Output the [X, Y] coordinate of the center of the cell containing the given text.  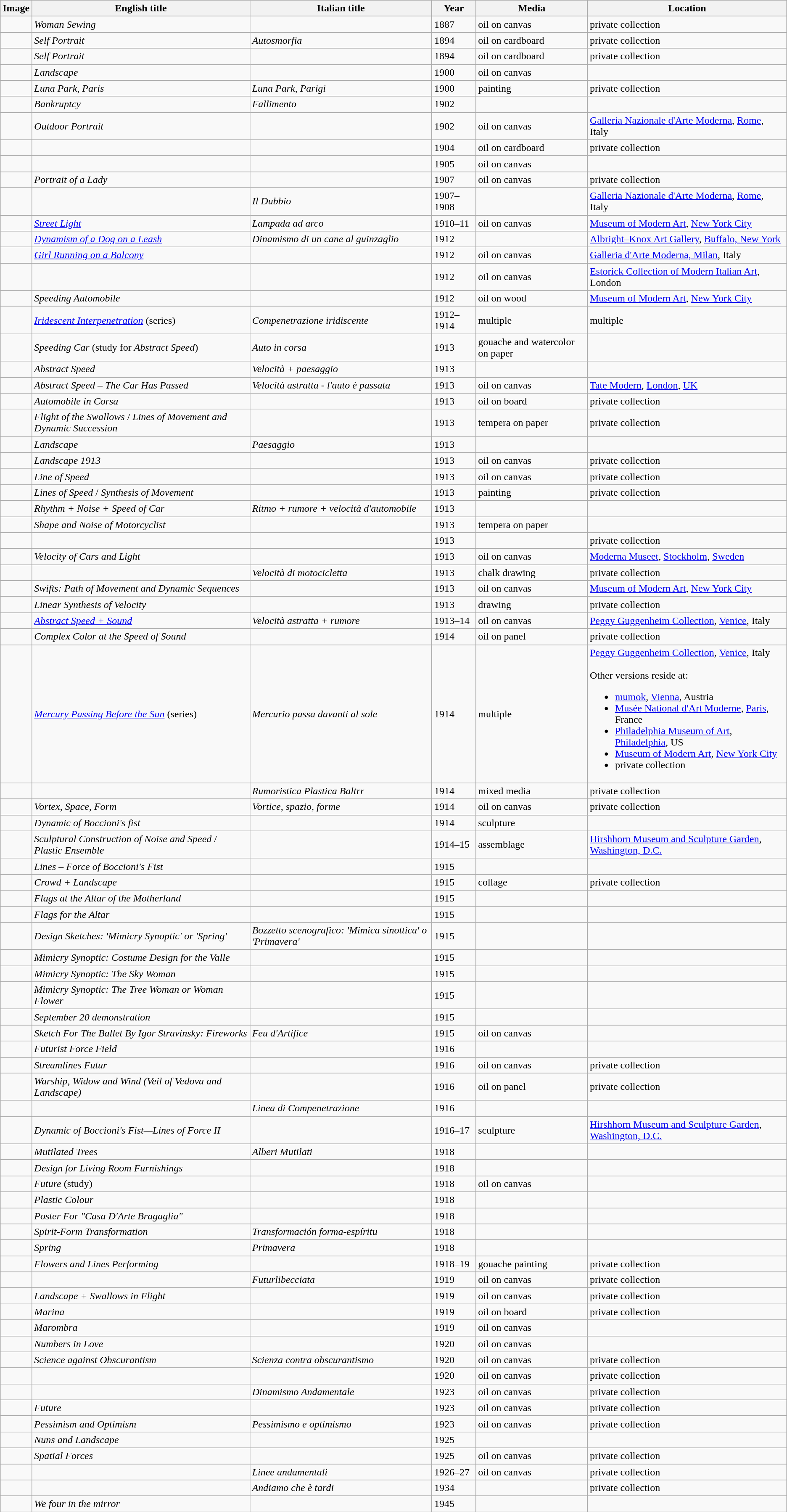
Abstract Speed – The Car Has Passed [141, 385]
Girl Running on a Balcony [141, 255]
Mercurio passa davanti al sole [341, 714]
Luna Park, Paris [141, 88]
Pessimism and Optimism [141, 1424]
gouache and watercolor on paper [532, 347]
Location [687, 8]
Spring [141, 1248]
Bozzetto scenografico: 'Mimica sinottica' o 'Primavera' [341, 936]
Mutilated Trees [141, 1152]
1907 [454, 180]
Line of Speed [141, 476]
Luna Park, Parigi [341, 88]
Ritmo + rumore + velocità d'automobile [341, 508]
Marombra [141, 1328]
Street Light [141, 223]
Landscape + Swallows in Flight [141, 1296]
Flight of the Swallows / Lines of Movement and Dynamic Succession [141, 423]
Speeding Automobile [141, 299]
Pessimismo e optimismo [341, 1424]
mixed media [532, 791]
Vortice, spazio, forme [341, 807]
Speeding Car (study for Abstract Speed) [141, 347]
1926–27 [454, 1472]
Velocità astratta + rumore [341, 621]
Design for Living Room Furnishings [141, 1168]
oil on wood [532, 299]
Abstract Speed + Sound [141, 621]
Mercury Passing Before the Sun (series) [141, 714]
drawing [532, 605]
Outdoor Portrait [141, 126]
Bankruptcy [141, 104]
Numbers in Love [141, 1344]
Flags for the Altar [141, 915]
collage [532, 882]
Andiamo che è tardi [341, 1488]
Alberi Mutilati [341, 1152]
Dynamism of a Dog on a Leash [141, 239]
Galleria d'Arte Moderna, Milan, Italy [687, 255]
Sculptural Construction of Noise and Speed / Plastic Ensemble [141, 844]
Portrait of a Lady [141, 180]
Velocity of Cars and Light [141, 557]
Media [532, 8]
Flags at the Altar of the Motherland [141, 898]
Futurist Force Field [141, 1049]
Landscape 1913 [141, 460]
Design Sketches: 'Mimicry Synoptic' or 'Spring' [141, 936]
Velocità + paesaggio [341, 369]
Estorick Collection of Modern Italian Art, London [687, 277]
Fallimento [341, 104]
Rumoristica Plastica Baltrr [341, 791]
Marina [141, 1312]
Italian title [341, 8]
1913–14 [454, 621]
1907–1908 [454, 201]
Dinamismo di un cane al guinzaglio [341, 239]
Automobile in Corsa [141, 401]
chalk drawing [532, 573]
Science against Obscurantism [141, 1360]
Primavera [341, 1248]
Linear Synthesis of Velocity [141, 605]
Vortex, Space, Form [141, 807]
Shape and Noise of Motorcyclist [141, 524]
Feu d'Artifice [341, 1033]
Velocità di motocicletta [341, 573]
Compenetrazione iridiscente [341, 320]
Mimicry Synoptic: The Sky Woman [141, 974]
Crowd + Landscape [141, 882]
1912–1914 [454, 320]
Paesaggio [341, 444]
Peggy Guggenheim Collection, Venice, Italy [687, 621]
1918–19 [454, 1264]
September 20 demonstration [141, 1017]
Nuns and Landscape [141, 1440]
Streamlines Futur [141, 1065]
Moderna Museet, Stockholm, Sweden [687, 557]
1934 [454, 1488]
Year [454, 8]
Future [141, 1408]
Complex Color at the Speed of Sound [141, 637]
Image [16, 8]
Autosmorfia [341, 40]
Linee andamentali [341, 1472]
Transformación forma-espíritu [341, 1232]
Iridescent Interpenetration (series) [141, 320]
Sketch For The Ballet By Igor Stravinsky: Fireworks [141, 1033]
English title [141, 8]
Mimicry Synoptic: Costume Design for the Valle [141, 958]
Albright–Knox Art Gallery, Buffalo, New York [687, 239]
Poster For "Casa D'Arte Bragaglia" [141, 1216]
Linea di Compenetrazione [341, 1108]
Lines of Speed / Synthesis of Movement [141, 492]
Woman Sewing [141, 24]
1910–11 [454, 223]
Auto in corsa [341, 347]
Dynamic of Boccioni's Fist—Lines of Force II [141, 1130]
Il Dubbio [341, 201]
Swifts: Path of Movement and Dynamic Sequences [141, 589]
Rhythm + Noise + Speed of Car [141, 508]
Plastic Colour [141, 1200]
Flowers and Lines Performing [141, 1264]
Future (study) [141, 1184]
Dinamismo Andamentale [341, 1392]
Velocità astratta - l'auto è passata [341, 385]
Abstract Speed [141, 369]
Scienza contra obscurantismo [341, 1360]
gouache painting [532, 1264]
1914–15 [454, 844]
Lines – Force of Boccioni's Fist [141, 866]
1905 [454, 164]
Warship, Widow and Wind (Veil of Vedova and Landscape) [141, 1086]
1916–17 [454, 1130]
We four in the mirror [141, 1504]
1945 [454, 1504]
Spatial Forces [141, 1456]
1904 [454, 148]
Spirit-Form Transformation [141, 1232]
Futurlibecciata [341, 1280]
1887 [454, 24]
Lampada ad arco [341, 223]
Dynamic of Boccioni's fist [141, 823]
Tate Modern, London, UK [687, 385]
Mimicry Synoptic: The Tree Woman or Woman Flower [141, 996]
assemblage [532, 844]
